Pinpoint the cell where the given text exists, returning its (x, y) midpoint coordinate. 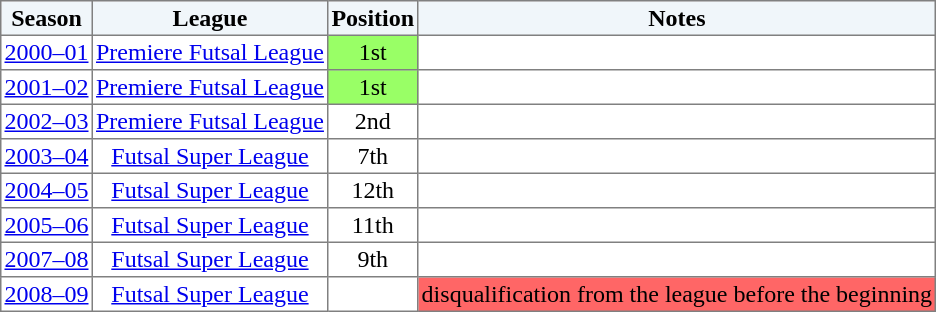
9th (373, 259)
2007–08 (47, 259)
2005–06 (47, 225)
Season (47, 18)
2003–04 (47, 156)
Notes (677, 18)
2004–05 (47, 190)
2000–01 (47, 52)
7th (373, 156)
League (210, 18)
12th (373, 190)
disqualification from the league before the beginning (677, 294)
2008–09 (47, 294)
2nd (373, 121)
Position (373, 18)
2002–03 (47, 121)
11th (373, 225)
2001–02 (47, 87)
